Identify which cell holds the provided text, then report its [X, Y] central coordinate. 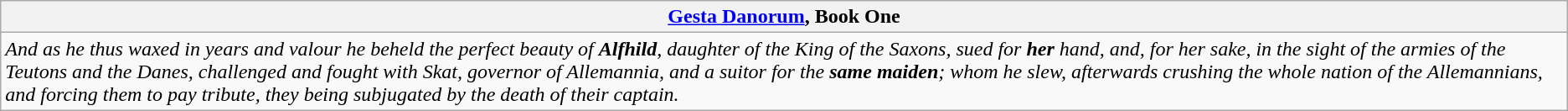
Gesta Danorum, Book One [784, 17]
